From the cell containing the given text, extract its center point as (x, y) coordinate. 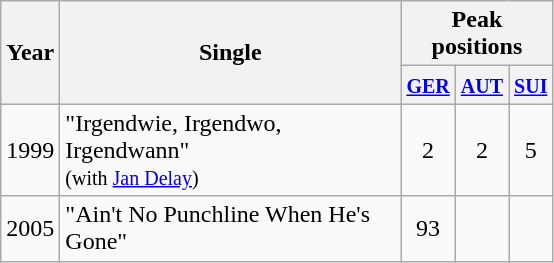
Single (230, 52)
GER (428, 85)
5 (531, 150)
Year (30, 52)
1999 (30, 150)
Peak positions (477, 34)
AUT (482, 85)
SUI (531, 85)
93 (428, 228)
"Irgendwie, Irgendwo, Irgendwann"(with Jan Delay) (230, 150)
2005 (30, 228)
"Ain't No Punchline When He's Gone" (230, 228)
